Provide the (x, y) coordinate of the cell's center where the given text is located.  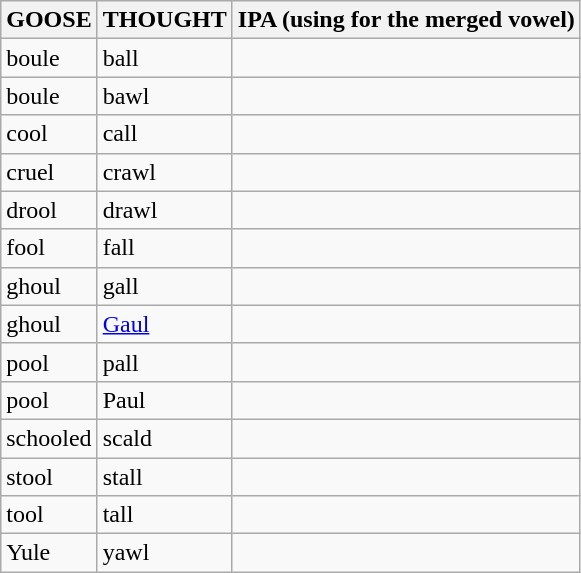
Gaul (164, 324)
ball (164, 58)
cruel (49, 172)
crawl (164, 172)
pall (164, 362)
yawl (164, 553)
tall (164, 515)
call (164, 134)
tool (49, 515)
stall (164, 477)
GOOSE (49, 20)
scald (164, 438)
Yule (49, 553)
fool (49, 248)
cool (49, 134)
drool (49, 210)
fall (164, 248)
bawl (164, 96)
schooled (49, 438)
drawl (164, 210)
stool (49, 477)
IPA (using for the merged vowel) (406, 20)
gall (164, 286)
THOUGHT (164, 20)
Paul (164, 400)
